Provide the (X, Y) coordinate of the cell's center where the given text is located.  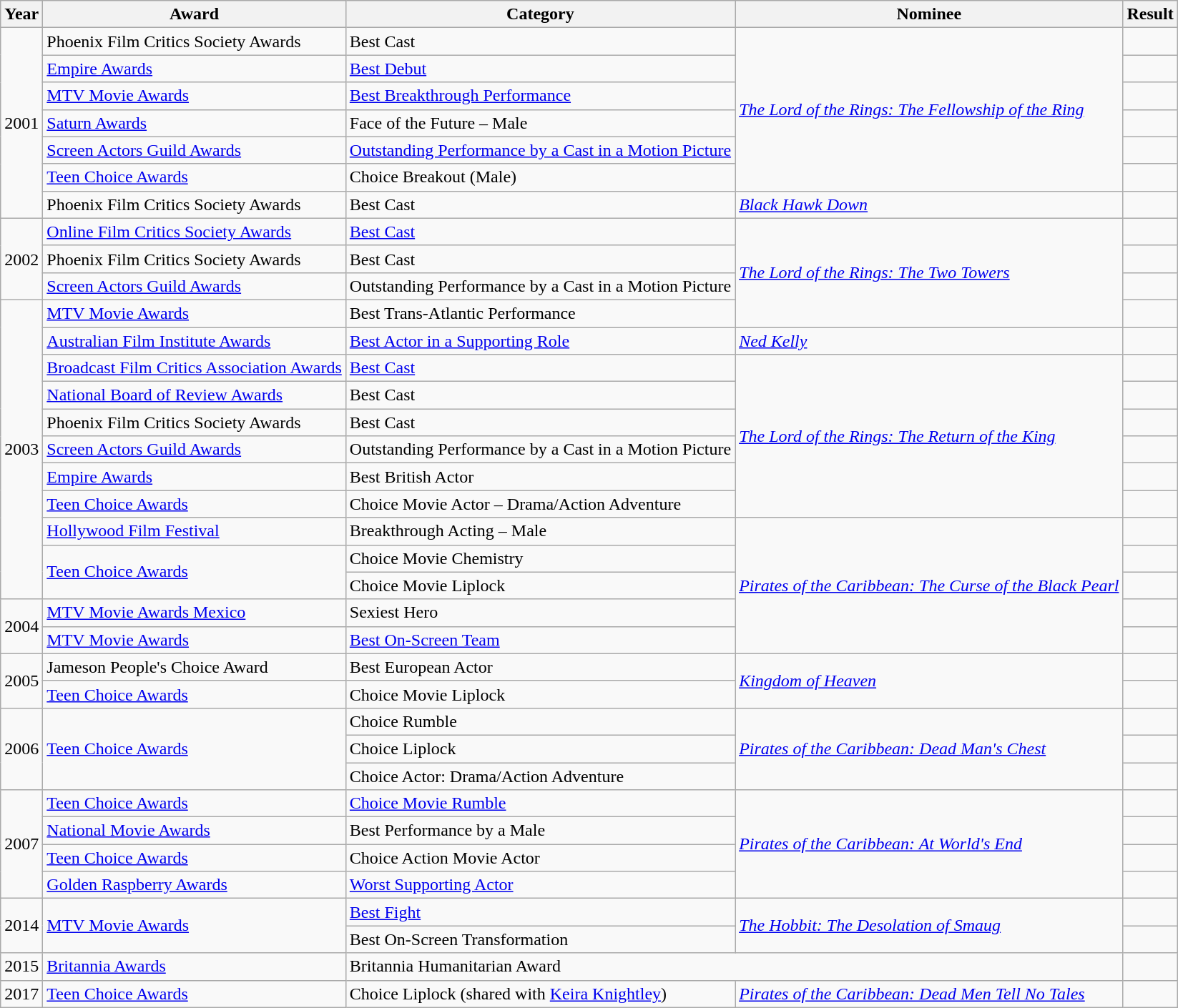
2002 (21, 259)
Face of the Future – Male (540, 123)
Black Hawk Down (929, 204)
Best Debut (540, 69)
Choice Movie Rumble (540, 804)
Jameson People's Choice Award (195, 667)
Kingdom of Heaven (929, 681)
Best On-Screen Transformation (540, 939)
2017 (21, 994)
Pirates of the Caribbean: The Curse of the Black Pearl (929, 585)
Choice Movie Actor – Drama/Action Adventure (540, 504)
Result (1150, 14)
Best European Actor (540, 667)
Best Fight (540, 912)
Britannia Humanitarian Award (734, 967)
Best Actor in a Supporting Role (540, 341)
Pirates of the Caribbean: At World's End (929, 844)
Pirates of the Caribbean: Dead Men Tell No Tales (929, 994)
2015 (21, 967)
Choice Liplock (540, 748)
Sexiest Hero (540, 613)
Choice Actor: Drama/Action Adventure (540, 776)
National Movie Awards (195, 831)
Pirates of the Caribbean: Dead Man's Chest (929, 748)
Breakthrough Acting – Male (540, 531)
The Lord of the Rings: The Two Towers (929, 272)
Award (195, 14)
Online Film Critics Society Awards (195, 232)
Best Trans-Atlantic Performance (540, 313)
Best Breakthrough Performance (540, 96)
Hollywood Film Festival (195, 531)
Year (21, 14)
MTV Movie Awards Mexico (195, 613)
Worst Supporting Actor (540, 885)
National Board of Review Awards (195, 395)
Best On-Screen Team (540, 640)
Saturn Awards (195, 123)
2005 (21, 681)
Best British Actor (540, 477)
Golden Raspberry Awards (195, 885)
Choice Liplock (shared with Keira Knightley) (540, 994)
Choice Action Movie Actor (540, 858)
The Lord of the Rings: The Return of the King (929, 436)
2014 (21, 926)
2001 (21, 123)
Choice Rumble (540, 721)
2003 (21, 449)
Australian Film Institute Awards (195, 341)
2004 (21, 626)
Category (540, 14)
The Hobbit: The Desolation of Smaug (929, 926)
Britannia Awards (195, 967)
Nominee (929, 14)
Ned Kelly (929, 341)
2006 (21, 748)
The Lord of the Rings: The Fellowship of the Ring (929, 109)
Best Performance by a Male (540, 831)
Broadcast Film Critics Association Awards (195, 368)
Choice Movie Chemistry (540, 558)
2007 (21, 844)
Choice Breakout (Male) (540, 177)
